Identify which cell holds the provided text, then report its (X, Y) central coordinate. 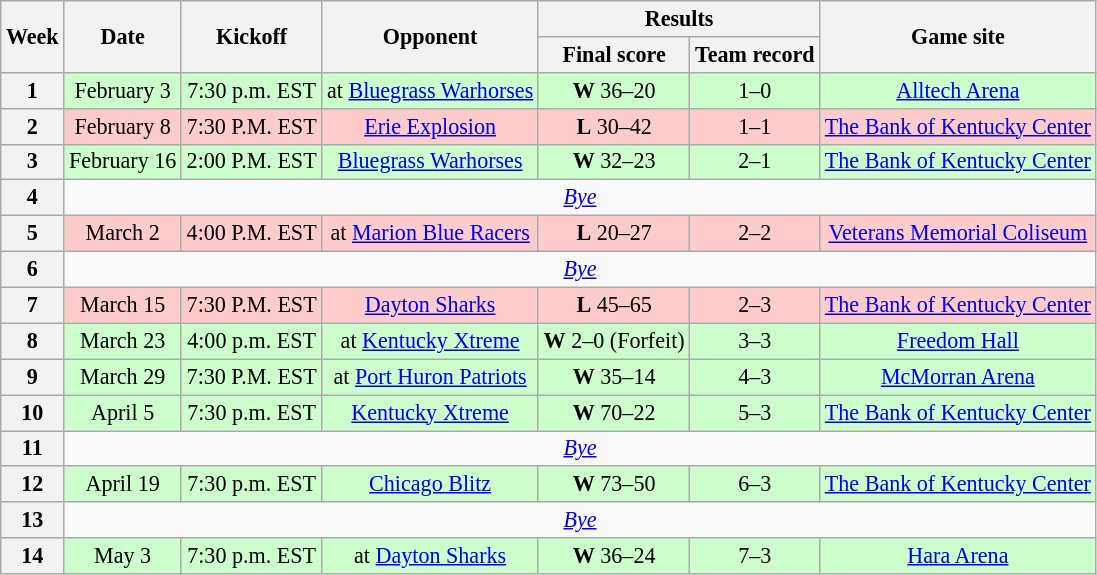
May 3 (123, 556)
W 2–0 (Forfeit) (614, 341)
Opponent (430, 36)
9 (32, 377)
4:00 p.m. EST (251, 341)
Game site (958, 36)
Results (678, 18)
12 (32, 484)
March 29 (123, 377)
W 73–50 (614, 484)
3–3 (755, 341)
1 (32, 90)
1–0 (755, 90)
10 (32, 412)
2:00 P.M. EST (251, 162)
at Kentucky Xtreme (430, 341)
2 (32, 126)
February 3 (123, 90)
11 (32, 448)
W 35–14 (614, 377)
14 (32, 556)
Kentucky Xtreme (430, 412)
8 (32, 341)
L 20–27 (614, 233)
March 23 (123, 341)
2–1 (755, 162)
Week (32, 36)
Bluegrass Warhorses (430, 162)
W 70–22 (614, 412)
at Bluegrass Warhorses (430, 90)
April 19 (123, 484)
L 30–42 (614, 126)
McMorran Arena (958, 377)
Team record (755, 54)
Dayton Sharks (430, 305)
4–3 (755, 377)
W 32–23 (614, 162)
at Port Huron Patriots (430, 377)
3 (32, 162)
1–1 (755, 126)
5 (32, 233)
April 5 (123, 412)
Kickoff (251, 36)
13 (32, 520)
March 2 (123, 233)
2–3 (755, 305)
Erie Explosion (430, 126)
Hara Arena (958, 556)
February 8 (123, 126)
Veterans Memorial Coliseum (958, 233)
7–3 (755, 556)
February 16 (123, 162)
Chicago Blitz (430, 484)
6 (32, 269)
5–3 (755, 412)
Final score (614, 54)
W 36–24 (614, 556)
4 (32, 198)
2–2 (755, 233)
Alltech Arena (958, 90)
6–3 (755, 484)
7 (32, 305)
at Marion Blue Racers (430, 233)
Freedom Hall (958, 341)
March 15 (123, 305)
W 36–20 (614, 90)
Date (123, 36)
4:00 P.M. EST (251, 233)
at Dayton Sharks (430, 556)
L 45–65 (614, 305)
